Return the [X, Y] coordinate for the center point of the cell that contains the specified text.  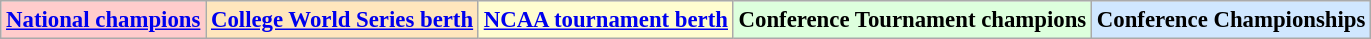
Conference Tournament champions [912, 20]
National champions [104, 20]
NCAA tournament berth [606, 20]
College World Series berth [342, 20]
Conference Championships [1232, 20]
